For the text-containing cell, return its midpoint in [x, y] coordinate format. 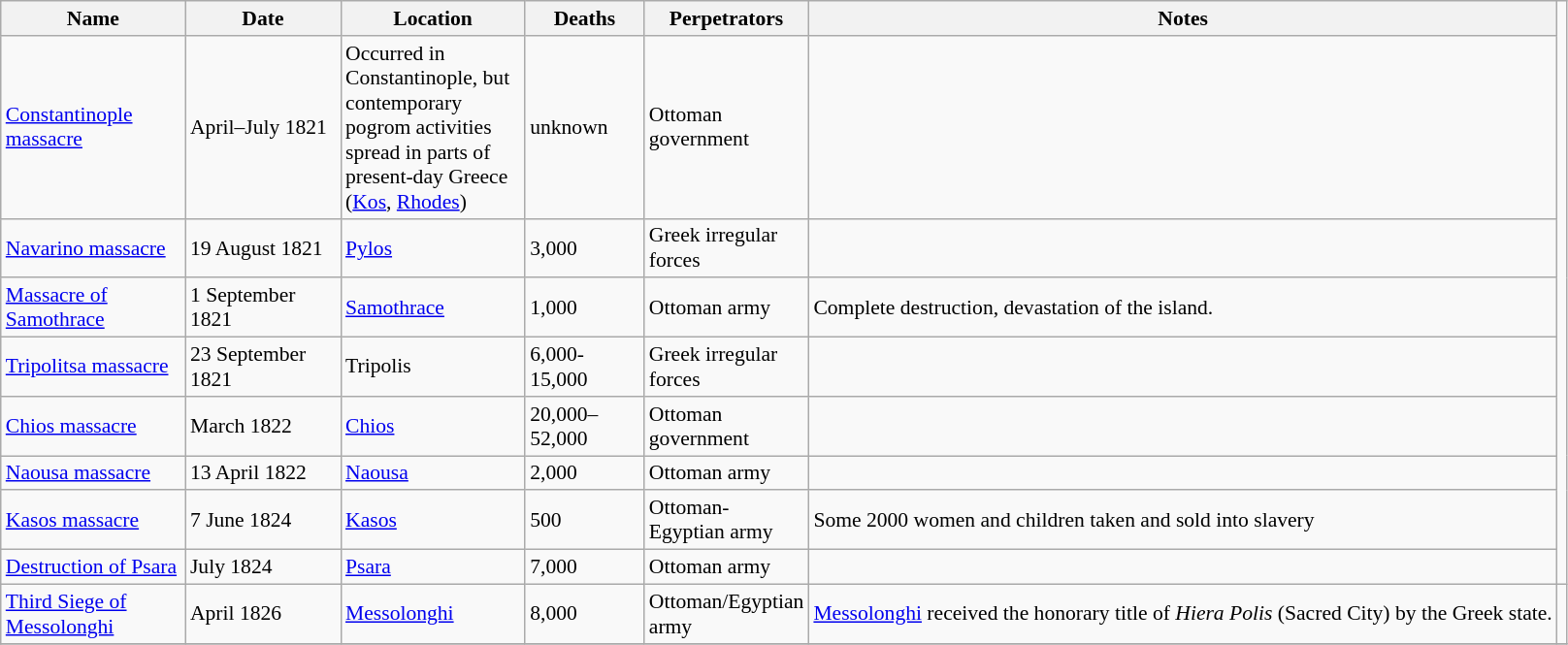
Ottoman/Egyptian army [727, 613]
April–July 1821 [263, 128]
Messolonghi received the honorary title of Hiera Polis (Sacred City) by the Greek state. [1182, 613]
Naousa [433, 473]
1,000 [584, 308]
Name [93, 18]
Tripolis [433, 367]
2,000 [584, 473]
20,000–52,000 [584, 427]
19 August 1821 [263, 248]
Occurred in Constantinople, but contemporary pogrom activities spread in parts of present-day Greece (Kos, Rhodes) [433, 128]
unknown [584, 128]
7,000 [584, 567]
Some 2000 women and children taken and sold into slavery [1182, 520]
Perpetrators [727, 18]
Location [433, 18]
Samothrace [433, 308]
Chios massacre [93, 427]
Complete destruction, devastation of the island. [1182, 308]
Navarino massacre [93, 248]
Date [263, 18]
Ottoman-Egyptian army [727, 520]
Psara [433, 567]
Destruction of Psara [93, 567]
500 [584, 520]
Messolonghi [433, 613]
April 1826 [263, 613]
Deaths [584, 18]
6,000-15,000 [584, 367]
Constantinople massacre [93, 128]
Kasos massacre [93, 520]
8,000 [584, 613]
Tripolitsa massacre [93, 367]
3,000 [584, 248]
Chios [433, 427]
Kasos [433, 520]
Notes [1182, 18]
Pylos [433, 248]
July 1824 [263, 567]
Naousa massacre [93, 473]
Third Siege of Messolonghi [93, 613]
13 April 1822 [263, 473]
1 September 1821 [263, 308]
7 June 1824 [263, 520]
23 September 1821 [263, 367]
Massacre of Samothrace [93, 308]
March 1822 [263, 427]
